Identify which cell holds the provided text, then report its (X, Y) central coordinate. 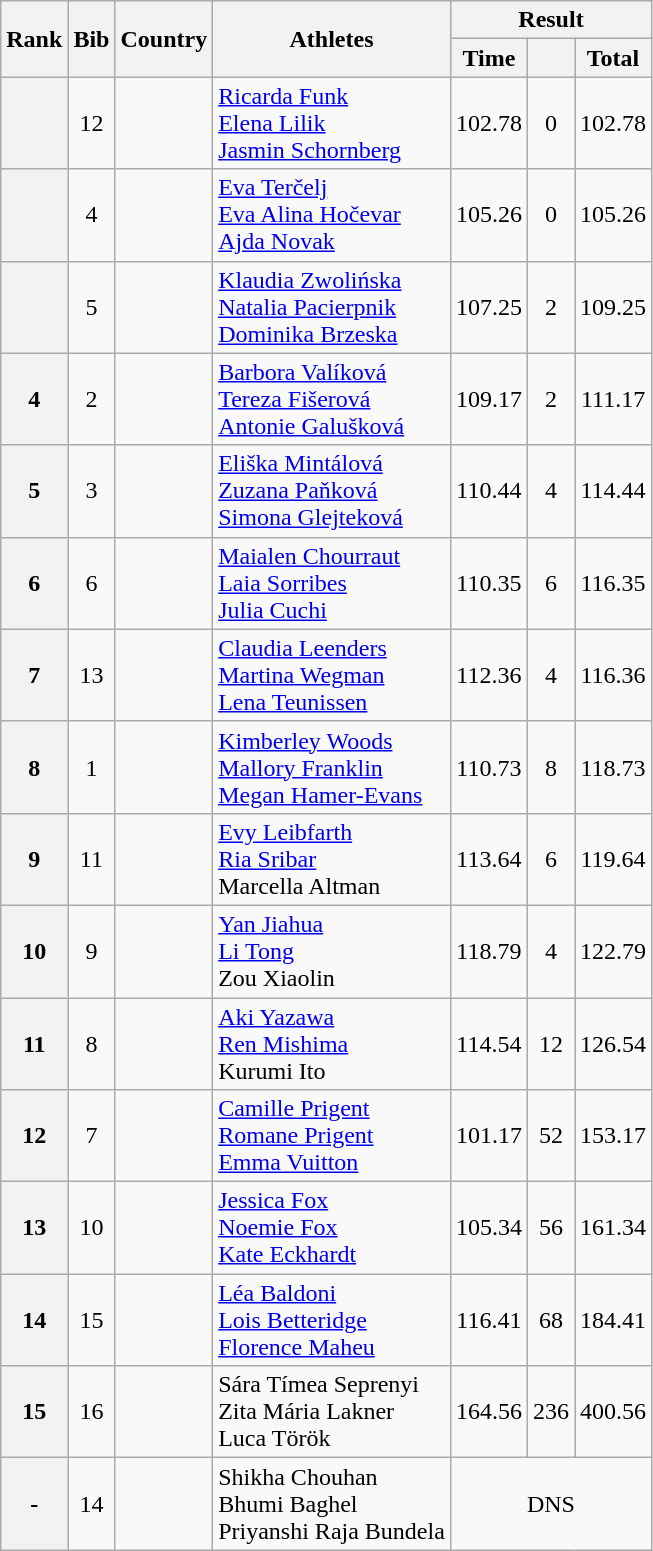
Total (612, 58)
- (34, 1504)
119.64 (612, 859)
Eva TerčeljEva Alina HočevarAjda Novak (332, 215)
Maialen ChourrautLaia SorribesJulia Cuchi (332, 583)
Klaudia ZwolińskaNatalia PacierpnikDominika Brzeska (332, 307)
Bib (92, 39)
Léa BaldoniLois BetteridgeFlorence Maheu (332, 1320)
118.73 (612, 767)
Barbora ValíkováTereza FišerováAntonie Galušková (332, 399)
Kimberley WoodsMallory FranklinMegan Hamer-Evans (332, 767)
3 (92, 491)
16 (92, 1412)
105.34 (488, 1228)
122.79 (612, 951)
1 (92, 767)
109.17 (488, 399)
164.56 (488, 1412)
400.56 (612, 1412)
Evy LeibfarthRia SribarMarcella Altman (332, 859)
56 (550, 1228)
116.35 (612, 583)
52 (550, 1136)
Athletes (332, 39)
Country (164, 39)
Shikha ChouhanBhumi BaghelPriyanshi Raja Bundela (332, 1504)
Rank (34, 39)
Claudia LeendersMartina WegmanLena Teunissen (332, 675)
68 (550, 1320)
236 (550, 1412)
116.41 (488, 1320)
Result (550, 20)
114.54 (488, 1044)
107.25 (488, 307)
153.17 (612, 1136)
Sára Tímea SeprenyiZita Mária LaknerLuca Török (332, 1412)
Eliška MintálováZuzana PaňkováSimona Glejteková (332, 491)
113.64 (488, 859)
118.79 (488, 951)
Camille PrigentRomane PrigentEmma Vuitton (332, 1136)
109.25 (612, 307)
DNS (550, 1504)
Ricarda FunkElena LilikJasmin Schornberg (332, 123)
110.44 (488, 491)
116.36 (612, 675)
114.44 (612, 491)
Time (488, 58)
112.36 (488, 675)
Aki YazawaRen MishimaKurumi Ito (332, 1044)
Yan JiahuaLi TongZou Xiaolin (332, 951)
Jessica FoxNoemie FoxKate Eckhardt (332, 1228)
184.41 (612, 1320)
110.73 (488, 767)
161.34 (612, 1228)
111.17 (612, 399)
101.17 (488, 1136)
110.35 (488, 583)
126.54 (612, 1044)
